From the cell containing the given text, extract its center point as (x, y) coordinate. 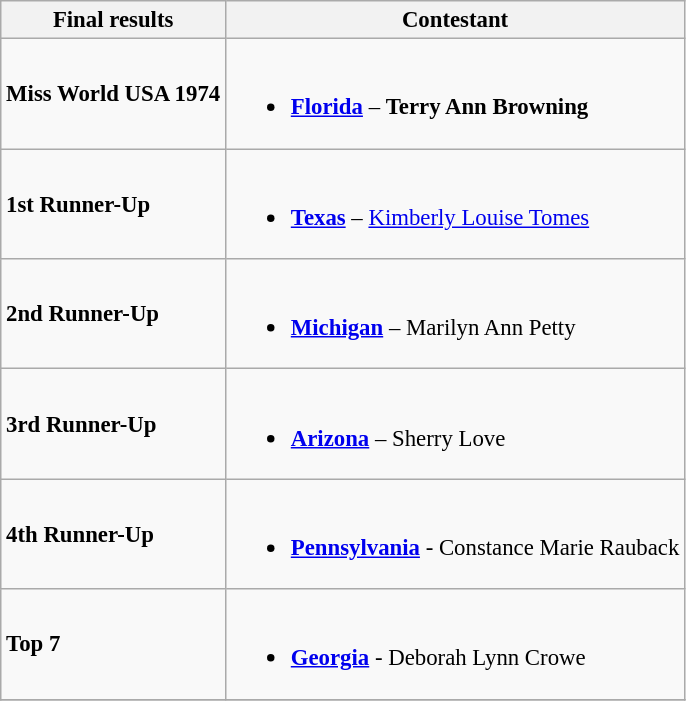
1st Runner-Up (114, 204)
4th Runner-Up (114, 534)
Pennsylvania - Constance Marie Rauback (454, 534)
3rd Runner-Up (114, 424)
Final results (114, 20)
Georgia - Deborah Lynn Crowe (454, 644)
Arizona – Sherry Love (454, 424)
Miss World USA 1974 (114, 94)
Texas – Kimberly Louise Tomes (454, 204)
Florida – Terry Ann Browning (454, 94)
Michigan – Marilyn Ann Petty (454, 314)
Top 7 (114, 644)
Contestant (454, 20)
2nd Runner-Up (114, 314)
